Pinpoint the cell where the given text exists, returning its [X, Y] midpoint coordinate. 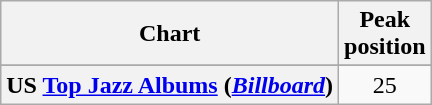
25 [385, 85]
Peakposition [385, 34]
Chart [170, 34]
US Top Jazz Albums (Billboard) [170, 85]
